Return (x, y) of the center of cell containing provided text 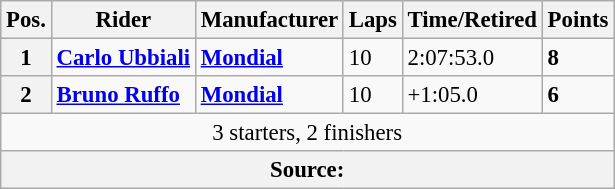
+1:05.0 (472, 95)
3 starters, 2 finishers (308, 133)
Rider (123, 20)
Points (578, 20)
Laps (372, 20)
1 (26, 58)
Source: (308, 170)
Bruno Ruffo (123, 95)
6 (578, 95)
Time/Retired (472, 20)
Manufacturer (269, 20)
Carlo Ubbiali (123, 58)
2:07:53.0 (472, 58)
8 (578, 58)
2 (26, 95)
Pos. (26, 20)
